From the cell containing the given text, extract its center point as (X, Y) coordinate. 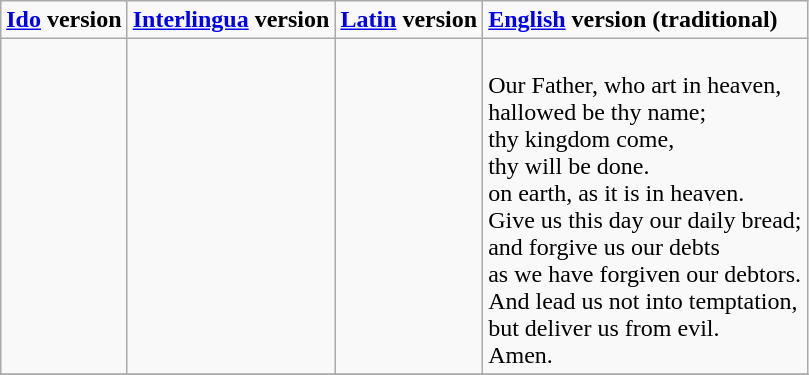
English version (traditional) (645, 20)
Interlingua version (231, 20)
Latin version (409, 20)
Ido version (64, 20)
